Search for the cell housing the specified text and yield its [x, y] center coordinate. 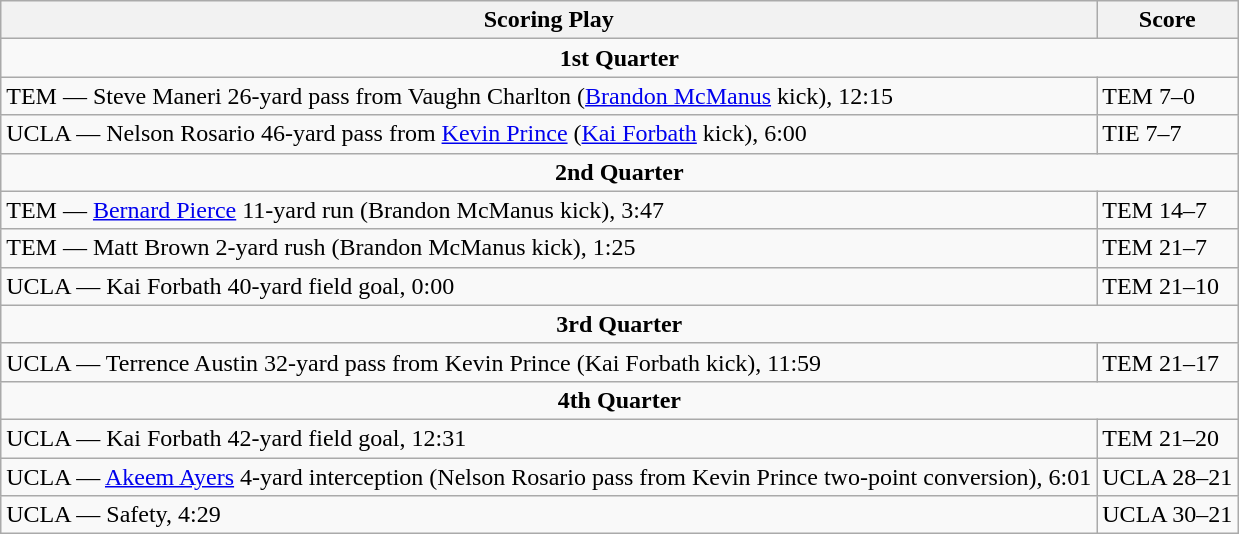
TEM 21–20 [1168, 438]
3rd Quarter [620, 324]
TEM 21–17 [1168, 362]
UCLA 28–21 [1168, 477]
Score [1168, 20]
UCLA — Akeem Ayers 4-yard interception (Nelson Rosario pass from Kevin Prince two-point conversion), 6:01 [549, 477]
UCLA — Terrence Austin 32-yard pass from Kevin Prince (Kai Forbath kick), 11:59 [549, 362]
TEM 7–0 [1168, 96]
TEM 21–7 [1168, 248]
UCLA — Safety, 4:29 [549, 515]
1st Quarter [620, 58]
TEM — Bernard Pierce 11-yard run (Brandon McManus kick), 3:47 [549, 210]
4th Quarter [620, 400]
UCLA 30–21 [1168, 515]
Scoring Play [549, 20]
UCLA — Nelson Rosario 46-yard pass from Kevin Prince (Kai Forbath kick), 6:00 [549, 134]
TIE 7–7 [1168, 134]
2nd Quarter [620, 172]
TEM 21–10 [1168, 286]
UCLA — Kai Forbath 40-yard field goal, 0:00 [549, 286]
TEM 14–7 [1168, 210]
TEM — Steve Maneri 26-yard pass from Vaughn Charlton (Brandon McManus kick), 12:15 [549, 96]
UCLA — Kai Forbath 42-yard field goal, 12:31 [549, 438]
TEM — Matt Brown 2-yard rush (Brandon McManus kick), 1:25 [549, 248]
